Provide the [x, y] coordinate of the cell's center where the given text is located.  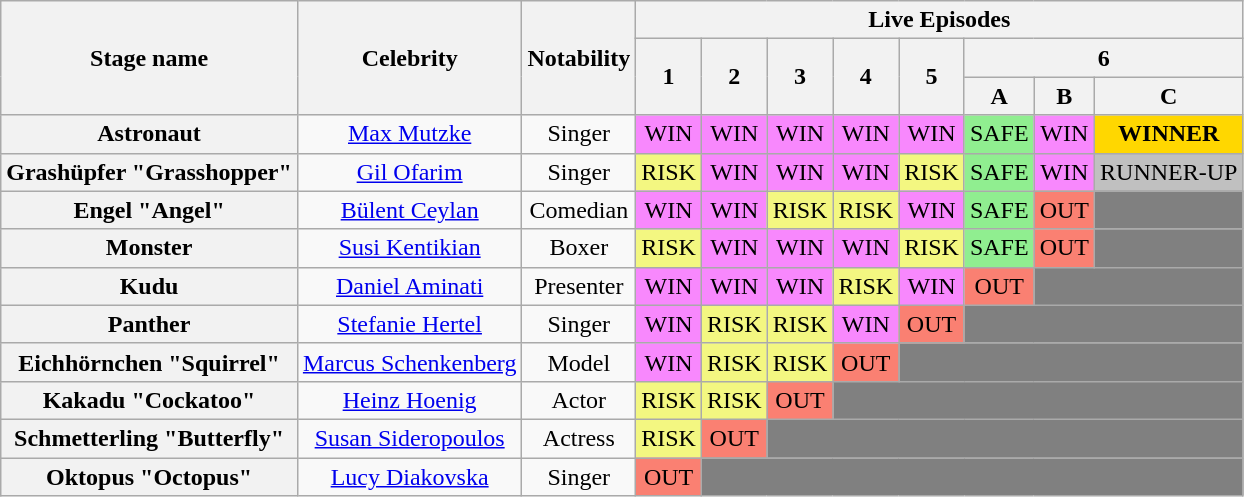
B [1064, 96]
Stefanie Hertel [410, 324]
Max Mutzke [410, 134]
Comedian [579, 210]
Stage name [150, 58]
Susan Sideropoulos [410, 438]
Presenter [579, 286]
Heinz Hoenig [410, 400]
Engel "Angel" [150, 210]
6 [1104, 58]
Marcus Schenkenberg [410, 362]
1 [669, 77]
3 [800, 77]
Oktopus "Octopus" [150, 477]
Astronaut [150, 134]
Grashüpfer "Grasshopper" [150, 172]
Daniel Aminati [410, 286]
Actress [579, 438]
Live Episodes [940, 20]
Panther [150, 324]
Celebrity [410, 58]
Actor [579, 400]
Monster [150, 248]
2 [734, 77]
RUNNER-UP [1169, 172]
Susi Kentikian [410, 248]
A [999, 96]
Kudu [150, 286]
Boxer [579, 248]
Gil Ofarim [410, 172]
Model [579, 362]
Eichhörnchen "Squirrel" [150, 362]
WINNER [1169, 134]
Bülent Ceylan [410, 210]
Kakadu "Cockatoo" [150, 400]
Notability [579, 58]
4 [866, 77]
5 [932, 77]
C [1169, 96]
Lucy Diakovska [410, 477]
Schmetterling "Butterfly" [150, 438]
